Identify which cell holds the provided text, then report its (x, y) central coordinate. 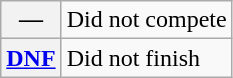
Did not finish (146, 58)
Did not compete (146, 20)
— (31, 20)
DNF (31, 58)
